Pinpoint the cell where the given text exists, returning its (X, Y) midpoint coordinate. 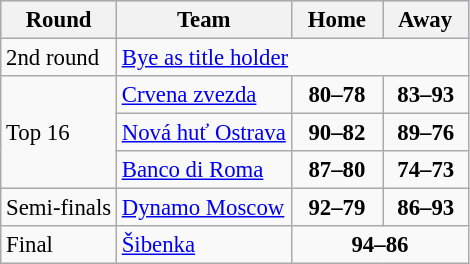
Semi-finals (59, 208)
Top 16 (59, 132)
Dynamo Moscow (204, 208)
87–80 (337, 170)
80–78 (337, 95)
Crvena zvezda (204, 95)
Home (337, 20)
Final (59, 245)
Team (204, 20)
86–93 (426, 208)
74–73 (426, 170)
94–86 (380, 245)
89–76 (426, 133)
92–79 (337, 208)
Banco di Roma (204, 170)
Bye as title holder (292, 58)
90–82 (337, 133)
Away (426, 20)
Šibenka (204, 245)
83–93 (426, 95)
2nd round (59, 58)
Round (59, 20)
Nová huť Ostrava (204, 133)
